Determine the [X, Y] coordinate at the center of the cell enclosing the given text.  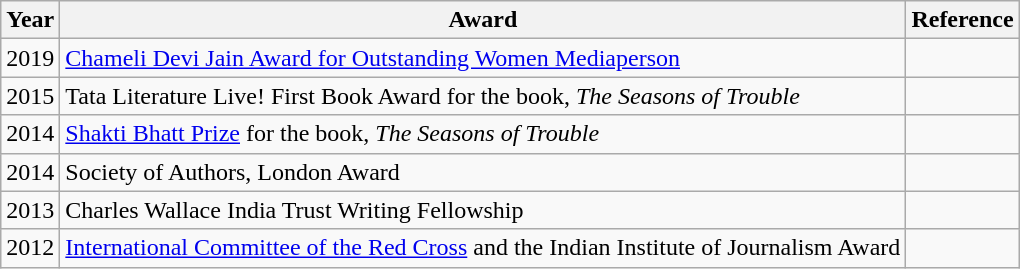
International Committee of the Red Cross and the Indian Institute of Journalism Award [483, 248]
2015 [30, 96]
Chameli Devi Jain Award for Outstanding Women Mediaperson [483, 58]
Reference [962, 20]
Year [30, 20]
2012 [30, 248]
2013 [30, 210]
Shakti Bhatt Prize for the book, The Seasons of Trouble [483, 134]
2019 [30, 58]
Charles Wallace India Trust Writing Fellowship [483, 210]
Award [483, 20]
Society of Authors, London Award [483, 172]
Tata Literature Live! First Book Award for the book, The Seasons of Trouble [483, 96]
